For the text-containing cell, return its midpoint in (x, y) coordinate format. 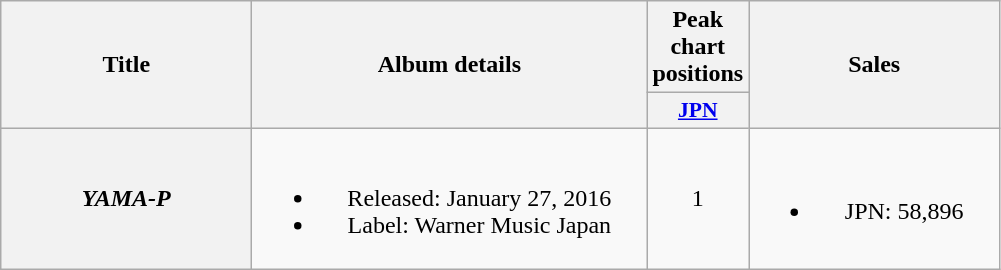
YAMA-P (126, 198)
Released: January 27, 2016Label: Warner Music Japan (450, 198)
JPN: 58,896 (874, 198)
Album details (450, 65)
Sales (874, 65)
Peak chart positions (698, 47)
Title (126, 65)
1 (698, 198)
JPN (698, 111)
